Scan for the cell matching the given text and deliver its [x, y] coordinate at center. 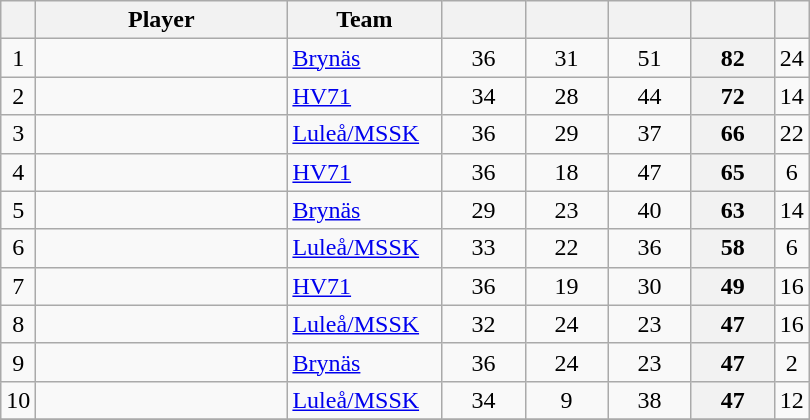
4 [18, 172]
12 [792, 400]
30 [650, 286]
31 [566, 58]
Player [162, 20]
1 [18, 58]
7 [18, 286]
38 [650, 400]
37 [650, 134]
72 [732, 96]
33 [484, 248]
58 [732, 248]
63 [732, 210]
28 [566, 96]
66 [732, 134]
3 [18, 134]
10 [18, 400]
8 [18, 324]
44 [650, 96]
82 [732, 58]
32 [484, 324]
40 [650, 210]
19 [566, 286]
65 [732, 172]
18 [566, 172]
51 [650, 58]
5 [18, 210]
Team [364, 20]
49 [732, 286]
